Locate the cell with the specified text and output its (X, Y) center coordinate. 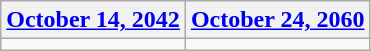
October 24, 2060 (278, 20)
October 14, 2042 (94, 20)
